Output the [x, y] coordinate of the center of the cell containing the given text.  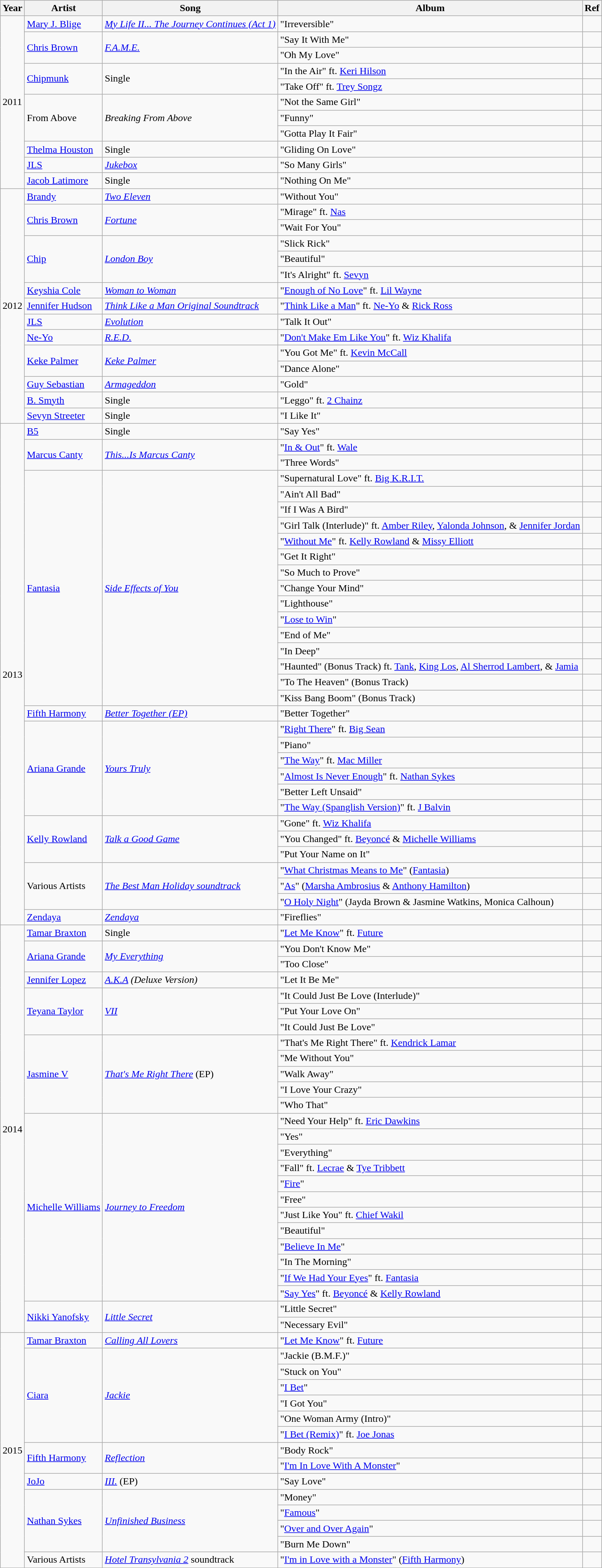
"Irreversible" [430, 24]
Two Eleven [190, 196]
"Say Yes" ft. Beyoncé & Kelly Rowland [430, 1293]
Ciara [63, 1395]
Chipmunk [63, 79]
Chip [63, 259]
"You Got Me" ft. Kevin McCall [430, 353]
"Don't Make Em Like You" ft. Wiz Khalifa [430, 337]
Sevyn Streeter [63, 415]
"Burn Me Down" [430, 1544]
"Right There" ft. Big Sean [430, 729]
Hotel Transylvania 2 soundtrack [190, 1560]
"Lose to Win" [430, 619]
The Best Man Holiday soundtrack [190, 886]
"I Bet (Remix)" ft. Joe Jonas [430, 1434]
My Life II... The Journey Continues (Act 1) [190, 24]
"Lighthouse" [430, 604]
Keyshia Cole [63, 290]
Reflection [190, 1458]
"I Like It" [430, 415]
Kelly Rowland [63, 839]
Fortune [190, 220]
"Say Yes" [430, 431]
"In & Out" ft. Wale [430, 447]
R.E.D. [190, 337]
Teyana Taylor [63, 1011]
Nathan Sykes [63, 1521]
"Gliding On Love" [430, 149]
"Better Together" [430, 714]
"Almost Is Never Enough" ft. Nathan Sykes [430, 776]
Woman to Woman [190, 290]
"Me Without You" [430, 1058]
Fantasia [63, 588]
Jasmine V [63, 1074]
"Fall" ft. Lecrae & Tye Tribbett [430, 1168]
"I Love Your Crazy" [430, 1090]
"Think Like a Man" ft. Ne-Yo & Rick Ross [430, 306]
F.A.M.E. [190, 47]
"Money" [430, 1497]
"Not the Same Girl" [430, 102]
"Believe In Me" [430, 1246]
"Leggo" ft. 2 Chainz [430, 400]
"Just Like You" ft. Chief Wakil [430, 1215]
"Kiss Bang Boom" (Bonus Track) [430, 698]
Jackie [190, 1395]
"Girl Talk (Interlude)" ft. Amber Riley, Yalonda Johnson, & Jennifer Jordan [430, 525]
Brandy [63, 196]
"If We Had Your Eyes" ft. Fantasia [430, 1278]
"Gone" ft. Wiz Khalifa [430, 823]
"I'm In Love With A Monster" [430, 1466]
2015 [12, 1450]
This...Is Marcus Canty [190, 455]
My Everything [190, 956]
"Without Me" ft. Kelly Rowland & Missy Elliott [430, 541]
"To The Heaven" (Bonus Track) [430, 682]
Thelma Houston [63, 149]
"Oh My Love" [430, 55]
"You Changed" ft. Beyoncé & Michelle Williams [430, 839]
"Too Close" [430, 964]
"Enough of No Love" ft. Lil Wayne [430, 290]
"The Way" ft. Mac Miller [430, 761]
"Piano" [430, 745]
Journey to Freedom [190, 1207]
"It's Alright" ft. Sevyn [430, 275]
Jacob Latimore [63, 180]
"As" (Marsha Ambrosius & Anthony Hamilton) [430, 886]
"Nothing On Me" [430, 180]
"Fire" [430, 1183]
"If I Was A Bird" [430, 510]
From Above [63, 118]
VII [190, 1011]
Think Like a Man Original Soundtrack [190, 306]
"Say It With Me" [430, 40]
"I Got You" [430, 1403]
2014 [12, 1129]
Nikki Yanofsky [63, 1317]
"Talk It Out" [430, 322]
"In The Morning" [430, 1262]
Ref [592, 8]
"Funny" [430, 118]
That's Me Right There (EP) [190, 1074]
"Stuck on You" [430, 1372]
"Famous" [430, 1513]
"Change Your Mind" [430, 588]
"Better Left Unsaid" [430, 792]
"Three Words" [430, 463]
"Free" [430, 1199]
"Body Rock" [430, 1450]
"Yes" [430, 1136]
Unfinished Business [190, 1521]
Artist [63, 8]
"What Christmas Means to Me" (Fantasia) [430, 870]
Album [430, 8]
JoJo [63, 1482]
"End of Me" [430, 635]
"It Could Just Be Love (Interlude)" [430, 996]
Breaking From Above [190, 118]
2012 [12, 306]
"Gold" [430, 384]
Armageddon [190, 384]
A.K.A (Deluxe Version) [190, 980]
"Over and Over Again" [430, 1528]
"Gotta Play It Fair" [430, 133]
Jennifer Lopez [63, 980]
"Without You" [430, 196]
Jukebox [190, 165]
Side Effects of You [190, 588]
Talk a Good Game [190, 839]
2013 [12, 674]
Michelle Williams [63, 1207]
"O Holy Night" (Jayda Brown & Jasmine Watkins, Monica Calhoun) [430, 901]
"Who That" [430, 1105]
Jennifer Hudson [63, 306]
"Mirage" ft. Nas [430, 212]
"Say Love" [430, 1482]
"That's Me Right There" ft. Kendrick Lamar [430, 1043]
Year [12, 8]
"Get It Right" [430, 557]
"Everything" [430, 1152]
"Dance Alone" [430, 369]
"It Could Just Be Love" [430, 1027]
Evolution [190, 322]
"The Way (Spanglish Version)" ft. J Balvin [430, 807]
"So Much to Prove" [430, 572]
"I Bet" [430, 1387]
B5 [63, 431]
Guy Sebastian [63, 384]
"Supernatural Love" ft. Big K.R.I.T. [430, 478]
Song [190, 8]
Marcus Canty [63, 455]
Little Secret [190, 1317]
III. (EP) [190, 1482]
B. Smyth [63, 400]
"Jackie (B.M.F.)" [430, 1356]
"Let It Be Me" [430, 980]
"Haunted" (Bonus Track) ft. Tank, King Los, Al Sherrod Lambert, & Jamia [430, 666]
Better Together (EP) [190, 714]
London Boy [190, 259]
"In Deep" [430, 651]
"Put Your Love On" [430, 1011]
"I'm in Love with a Monster" (Fifth Harmony) [430, 1560]
2011 [12, 102]
"Put Your Name on It" [430, 854]
"Fireflies" [430, 917]
"Need Your Help" ft. Eric Dawkins [430, 1121]
"One Woman Army (Intro)" [430, 1419]
"So Many Girls" [430, 165]
Yours Truly [190, 768]
Mary J. Blige [63, 24]
"In the Air" ft. Keri Hilson [430, 71]
"Wait For You" [430, 228]
"Ain't All Bad" [430, 494]
Calling All Lovers [190, 1340]
Ne-Yo [63, 337]
"Take Off" ft. Trey Songz [430, 86]
"Little Secret" [430, 1309]
"You Don't Know Me" [430, 948]
"Walk Away" [430, 1074]
"Slick Rick" [430, 243]
"Necessary Evil" [430, 1325]
